Pinpoint the cell where the given text exists, returning its (x, y) midpoint coordinate. 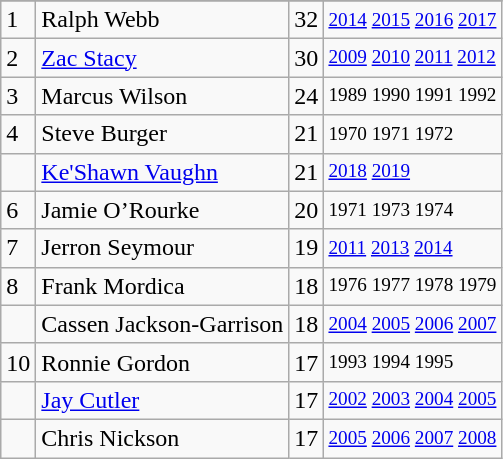
24 (306, 96)
1993 1994 1995 (412, 362)
2004 2005 2006 2007 (412, 324)
2009 2010 2011 2012 (412, 58)
Ronnie Gordon (162, 362)
Zac Stacy (162, 58)
2011 2013 2014 (412, 248)
1 (18, 20)
Jerron Seymour (162, 248)
2014 2015 2016 2017 (412, 20)
4 (18, 134)
Chris Nickson (162, 438)
Marcus Wilson (162, 96)
1971 1973 1974 (412, 210)
10 (18, 362)
Cassen Jackson-Garrison (162, 324)
Jay Cutler (162, 400)
Ke'Shawn Vaughn (162, 172)
1970 1971 1972 (412, 134)
2002 2003 2004 2005 (412, 400)
32 (306, 20)
Frank Mordica (162, 286)
1976 1977 1978 1979 (412, 286)
20 (306, 210)
Ralph Webb (162, 20)
2005 2006 2007 2008 (412, 438)
3 (18, 96)
6 (18, 210)
19 (306, 248)
Jamie O’Rourke (162, 210)
Steve Burger (162, 134)
8 (18, 286)
7 (18, 248)
2018 2019 (412, 172)
30 (306, 58)
1989 1990 1991 1992 (412, 96)
2 (18, 58)
